Detect which cell encompasses the target text, then output its (X, Y) center coordinate. 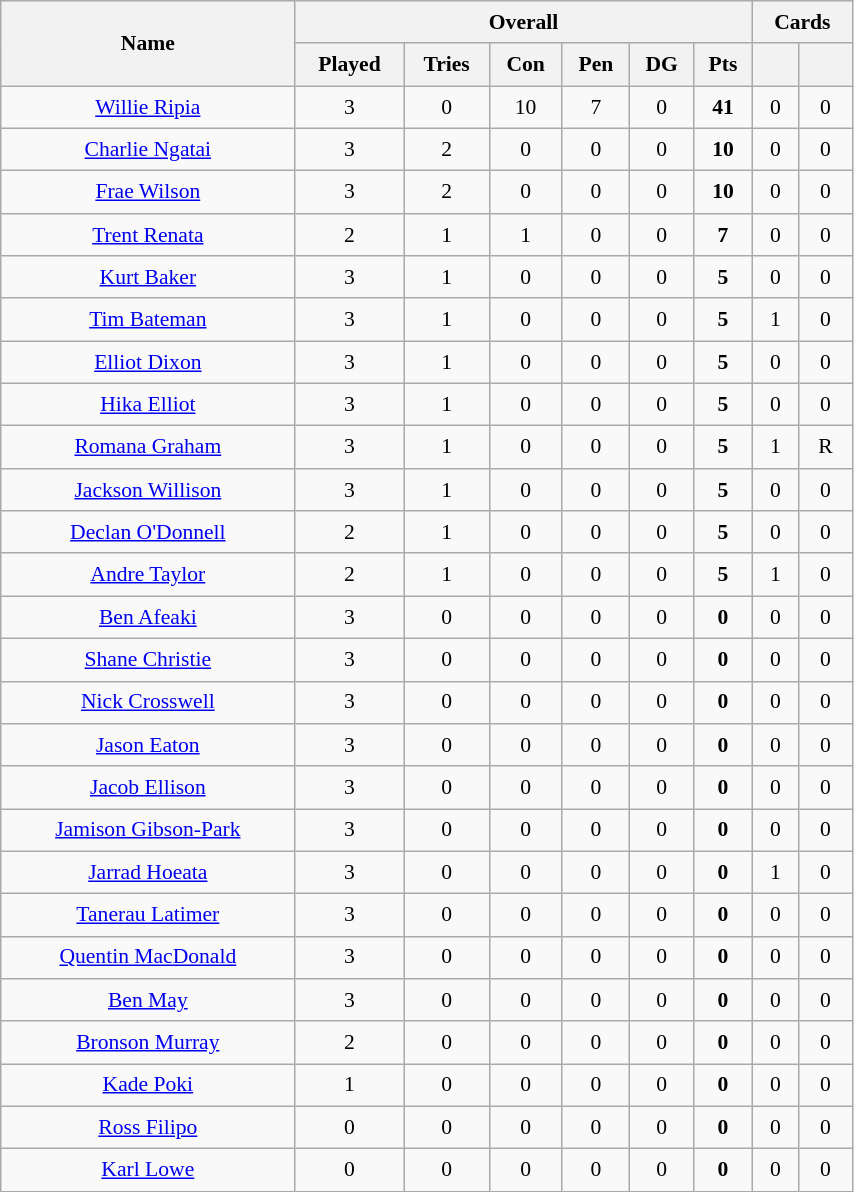
Frae Wilson (148, 192)
Trent Renata (148, 236)
Tries (446, 66)
Ben May (148, 1000)
Shane Christie (148, 660)
Charlie Ngatai (148, 150)
Overall (524, 22)
Name (148, 44)
Karl Lowe (148, 1170)
Pts (724, 66)
R (825, 448)
Kade Poki (148, 1086)
Cards (802, 22)
41 (724, 108)
Elliot Dixon (148, 362)
Quentin MacDonald (148, 958)
Andre Taylor (148, 576)
Romana Graham (148, 448)
Bronson Murray (148, 1044)
Jamison Gibson-Park (148, 830)
Jacob Ellison (148, 788)
Jackson Willison (148, 490)
Declan O'Donnell (148, 532)
Hika Elliot (148, 406)
Played (350, 66)
Willie Ripia (148, 108)
Tanerau Latimer (148, 916)
Jason Eaton (148, 746)
Jarrad Hoeata (148, 872)
Nick Crosswell (148, 702)
Kurt Baker (148, 278)
Ben Afeaki (148, 618)
Tim Bateman (148, 320)
Pen (596, 66)
DG (662, 66)
Con (526, 66)
Ross Filipo (148, 1128)
